Output the [X, Y] coordinate of the center of the cell containing the given text.  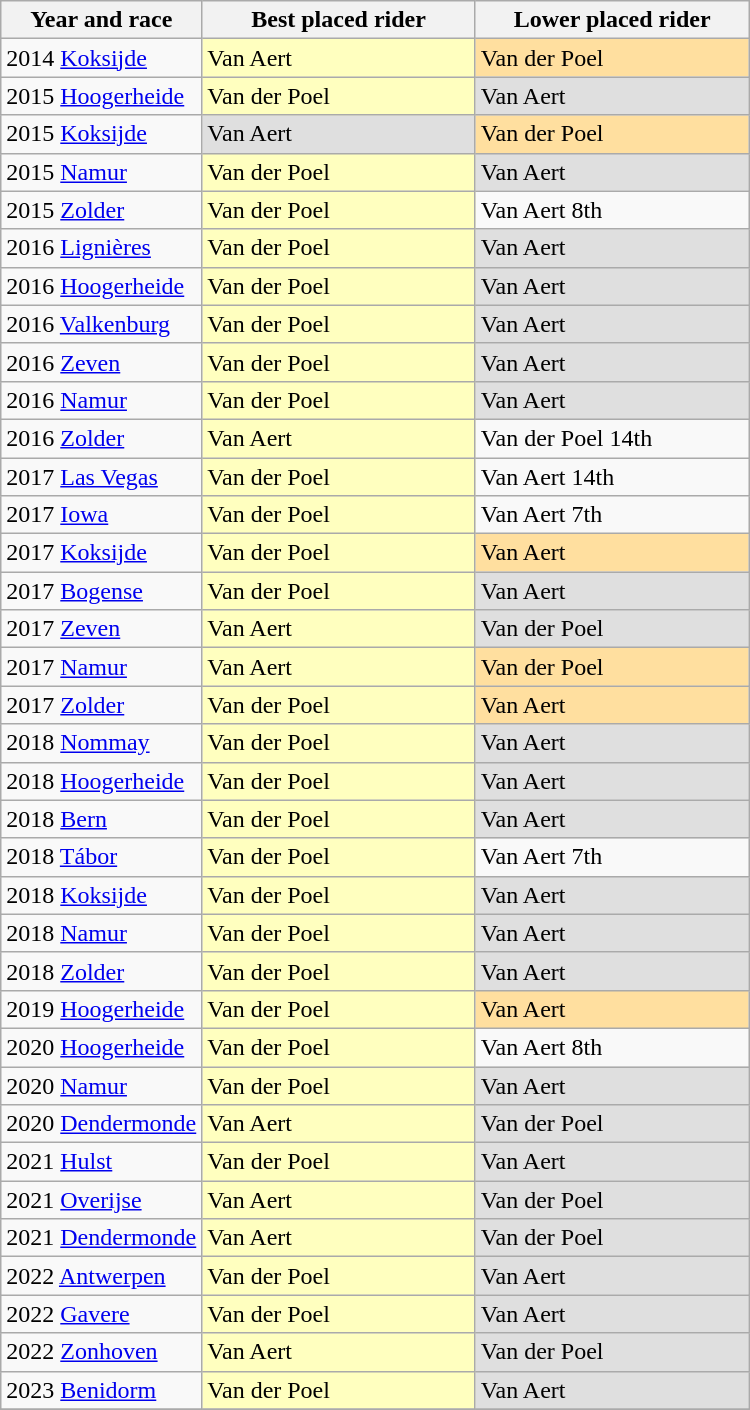
2020 Hoogerheide [102, 1047]
2018 Bern [102, 819]
2021 Dendermonde [102, 1238]
2017 Koksijde [102, 553]
2016 Namur [102, 400]
2020 Dendermonde [102, 1124]
2016 Zolder [102, 438]
2015 Koksijde [102, 134]
2017 Namur [102, 667]
2018 Nommay [102, 743]
2016 Zeven [102, 362]
2022 Antwerpen [102, 1276]
2018 Koksijde [102, 895]
2018 Namur [102, 933]
2019 Hoogerheide [102, 1009]
2015 Namur [102, 172]
Van der Poel 14th [612, 438]
2016 Lignières [102, 248]
2015 Hoogerheide [102, 96]
2021 Overijse [102, 1200]
2020 Namur [102, 1085]
2014 Koksijde [102, 58]
2022 Gavere [102, 1314]
2021 Hulst [102, 1162]
2016 Valkenburg [102, 324]
2018 Hoogerheide [102, 781]
Year and race [102, 20]
2017 Iowa [102, 515]
Van Aert 14th [612, 477]
2015 Zolder [102, 210]
2023 Benidorm [102, 1390]
2022 Zonhoven [102, 1352]
2017 Bogense [102, 591]
2016 Hoogerheide [102, 286]
Best placed rider [339, 20]
2018 Tábor [102, 857]
2017 Las Vegas [102, 477]
2018 Zolder [102, 971]
2017 Zolder [102, 705]
Lower placed rider [612, 20]
2017 Zeven [102, 629]
